Determine the [X, Y] coordinate at the center of the cell enclosing the given text.  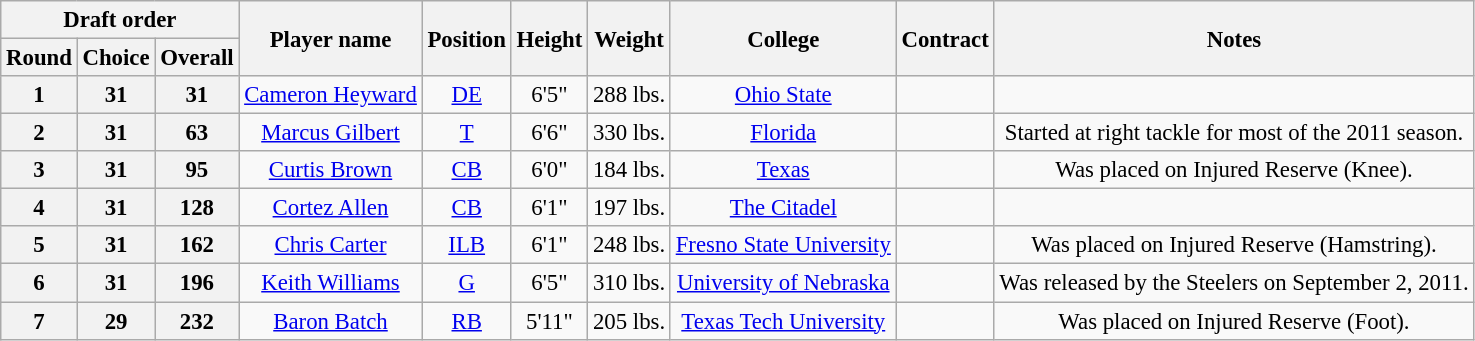
Cameron Heyward [330, 95]
95 [197, 170]
Texas Tech University [783, 321]
1 [39, 95]
Draft order [120, 20]
Overall [197, 58]
Notes [1234, 38]
63 [197, 133]
6'0" [549, 170]
Chris Carter [330, 245]
184 lbs. [630, 170]
29 [116, 321]
330 lbs. [630, 133]
T [466, 133]
197 lbs. [630, 208]
232 [197, 321]
6 [39, 283]
Position [466, 38]
Contract [945, 38]
Was placed on Injured Reserve (Knee). [1234, 170]
Fresno State University [783, 245]
Cortez Allen [330, 208]
Keith Williams [330, 283]
Curtis Brown [330, 170]
Was placed on Injured Reserve (Hamstring). [1234, 245]
7 [39, 321]
Baron Batch [330, 321]
ILB [466, 245]
4 [39, 208]
5'11" [549, 321]
G [466, 283]
Started at right tackle for most of the 2011 season. [1234, 133]
162 [197, 245]
2 [39, 133]
Height [549, 38]
Was released by the Steelers on September 2, 2011. [1234, 283]
The Citadel [783, 208]
Player name [330, 38]
310 lbs. [630, 283]
Marcus Gilbert [330, 133]
College [783, 38]
205 lbs. [630, 321]
DE [466, 95]
Was placed on Injured Reserve (Foot). [1234, 321]
Weight [630, 38]
288 lbs. [630, 95]
Round [39, 58]
248 lbs. [630, 245]
University of Nebraska [783, 283]
6'6" [549, 133]
Ohio State [783, 95]
Texas [783, 170]
Florida [783, 133]
128 [197, 208]
RB [466, 321]
5 [39, 245]
Choice [116, 58]
196 [197, 283]
3 [39, 170]
